Return the (X, Y) coordinate for the center point of the cell that contains the specified text.  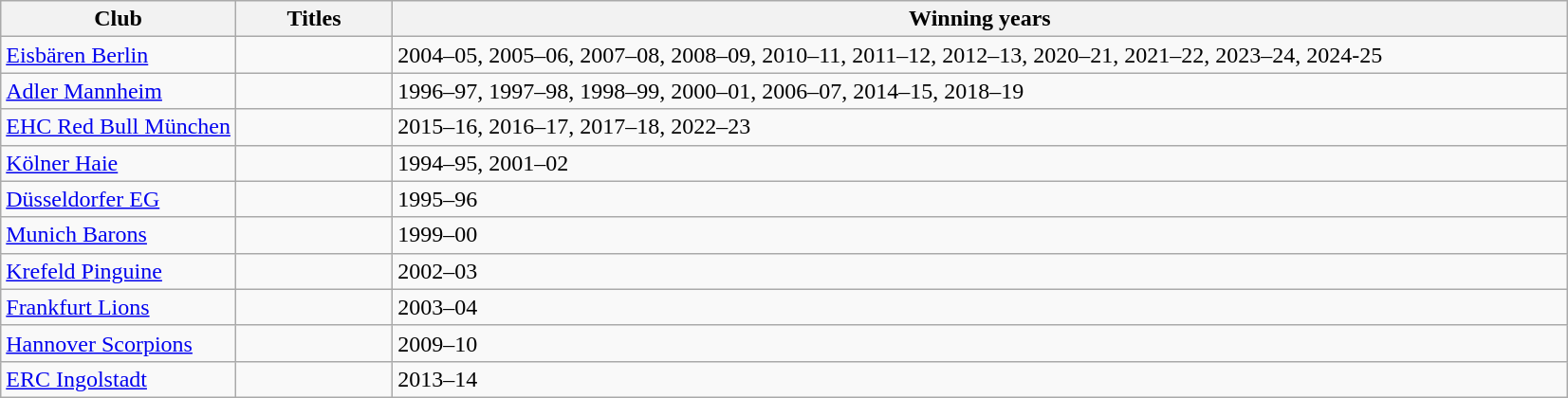
2004–05, 2005–06, 2007–08, 2008–09, 2010–11, 2011–12, 2012–13, 2020–21, 2021–22, 2023–24, 2024-25 (981, 55)
Eisbären Berlin (119, 55)
Hannover Scorpions (119, 343)
EHC Red Bull München (119, 127)
2002–03 (981, 271)
Club (119, 19)
Winning years (981, 19)
Frankfurt Lions (119, 307)
2003–04 (981, 307)
2013–14 (981, 379)
Munich Barons (119, 235)
Düsseldorfer EG (119, 199)
Adler Mannheim (119, 91)
ERC Ingolstadt (119, 379)
2009–10 (981, 343)
2015–16, 2016–17, 2017–18, 2022–23 (981, 127)
Krefeld Pinguine (119, 271)
Kölner Haie (119, 163)
1995–96 (981, 199)
1999–00 (981, 235)
1994–95, 2001–02 (981, 163)
Titles (313, 19)
1996–97, 1997–98, 1998–99, 2000–01, 2006–07, 2014–15, 2018–19 (981, 91)
